Scan for the cell matching the given text and deliver its [X, Y] coordinate at center. 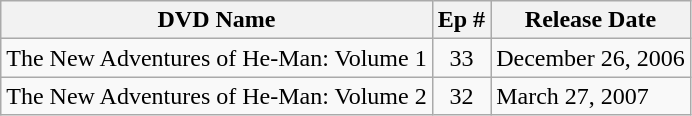
The New Adventures of He-Man: Volume 2 [216, 96]
The New Adventures of He-Man: Volume 1 [216, 58]
DVD Name [216, 20]
Release Date [591, 20]
March 27, 2007 [591, 96]
32 [461, 96]
December 26, 2006 [591, 58]
Ep # [461, 20]
33 [461, 58]
